For the text-containing cell, return its midpoint in (x, y) coordinate format. 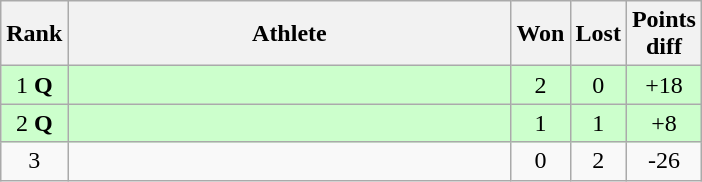
Athlete (290, 34)
Rank (34, 34)
Pointsdiff (664, 34)
Lost (598, 34)
Won (540, 34)
+8 (664, 123)
2 Q (34, 123)
-26 (664, 161)
1 Q (34, 85)
3 (34, 161)
+18 (664, 85)
